Detect which cell encompasses the target text, then output its (X, Y) center coordinate. 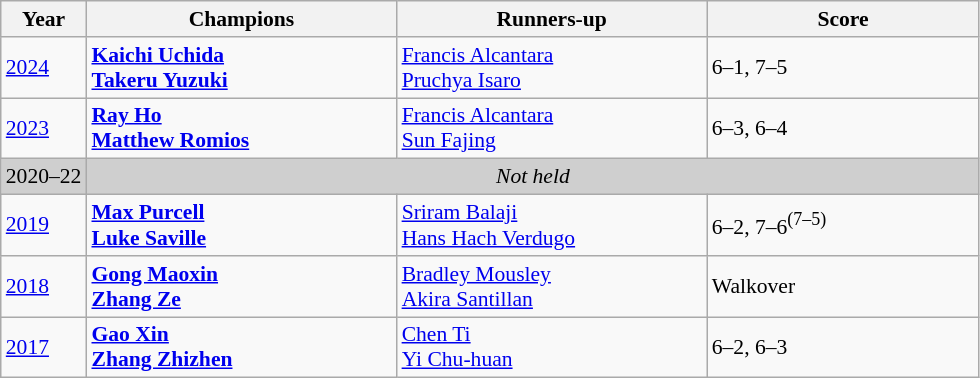
6–1, 7–5 (844, 68)
Gao Xin Zhang Zhizhen (241, 348)
Chen Ti Yi Chu-huan (552, 348)
2019 (44, 226)
2023 (44, 128)
2020–22 (44, 177)
Francis Alcantara Sun Fajing (552, 128)
Year (44, 19)
Not held (532, 177)
6–2, 6–3 (844, 348)
Max Purcell Luke Saville (241, 226)
6–3, 6–4 (844, 128)
Kaichi Uchida Takeru Yuzuki (241, 68)
Gong Maoxin Zhang Ze (241, 286)
2024 (44, 68)
Walkover (844, 286)
2018 (44, 286)
Ray Ho Matthew Romios (241, 128)
6–2, 7–6(7–5) (844, 226)
Sriram Balaji Hans Hach Verdugo (552, 226)
Francis Alcantara Pruchya Isaro (552, 68)
2017 (44, 348)
Runners-up (552, 19)
Bradley Mousley Akira Santillan (552, 286)
Score (844, 19)
Champions (241, 19)
